From the cell containing the given text, extract its center point as [X, Y] coordinate. 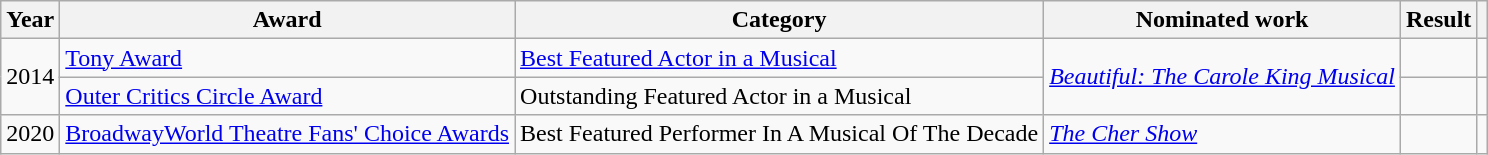
Best Featured Performer In A Musical Of The Decade [780, 134]
BroadwayWorld Theatre Fans' Choice Awards [288, 134]
Result [1438, 20]
Award [288, 20]
Category [780, 20]
Outstanding Featured Actor in a Musical [780, 96]
Tony Award [288, 58]
Year [30, 20]
The Cher Show [1222, 134]
2014 [30, 77]
Best Featured Actor in a Musical [780, 58]
Beautiful: The Carole King Musical [1222, 77]
2020 [30, 134]
Nominated work [1222, 20]
Outer Critics Circle Award [288, 96]
